From the cell containing the given text, extract its center point as (x, y) coordinate. 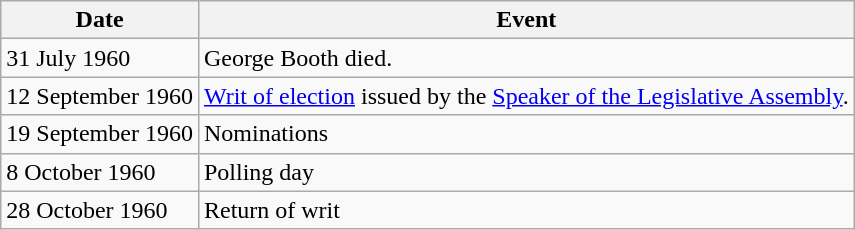
12 September 1960 (100, 96)
19 September 1960 (100, 134)
Return of writ (526, 210)
Date (100, 20)
Polling day (526, 172)
Nominations (526, 134)
28 October 1960 (100, 210)
George Booth died. (526, 58)
Event (526, 20)
31 July 1960 (100, 58)
Writ of election issued by the Speaker of the Legislative Assembly. (526, 96)
8 October 1960 (100, 172)
